Find where the given text appears and provide that cell's center as (x, y) coordinate. 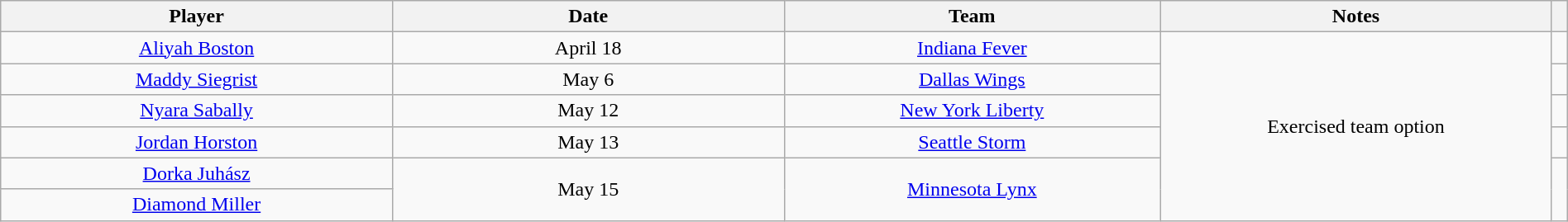
Dallas Wings (973, 79)
Jordan Horston (197, 142)
Nyara Sabally (197, 111)
Maddy Siegrist (197, 79)
May 6 (588, 79)
Team (973, 17)
Dorka Juhász (197, 173)
Player (197, 17)
Exercised team option (1356, 126)
May 13 (588, 142)
May 12 (588, 111)
New York Liberty (973, 111)
April 18 (588, 48)
Seattle Storm (973, 142)
Indiana Fever (973, 48)
Diamond Miller (197, 205)
Minnesota Lynx (973, 189)
May 15 (588, 189)
Date (588, 17)
Aliyah Boston (197, 48)
Notes (1356, 17)
